Detect which cell encompasses the target text, then output its (x, y) center coordinate. 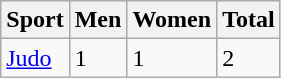
Total (249, 20)
Sport (35, 20)
Men (98, 20)
Judo (35, 58)
Women (172, 20)
2 (249, 58)
